Pinpoint the cell where the given text exists, returning its (X, Y) midpoint coordinate. 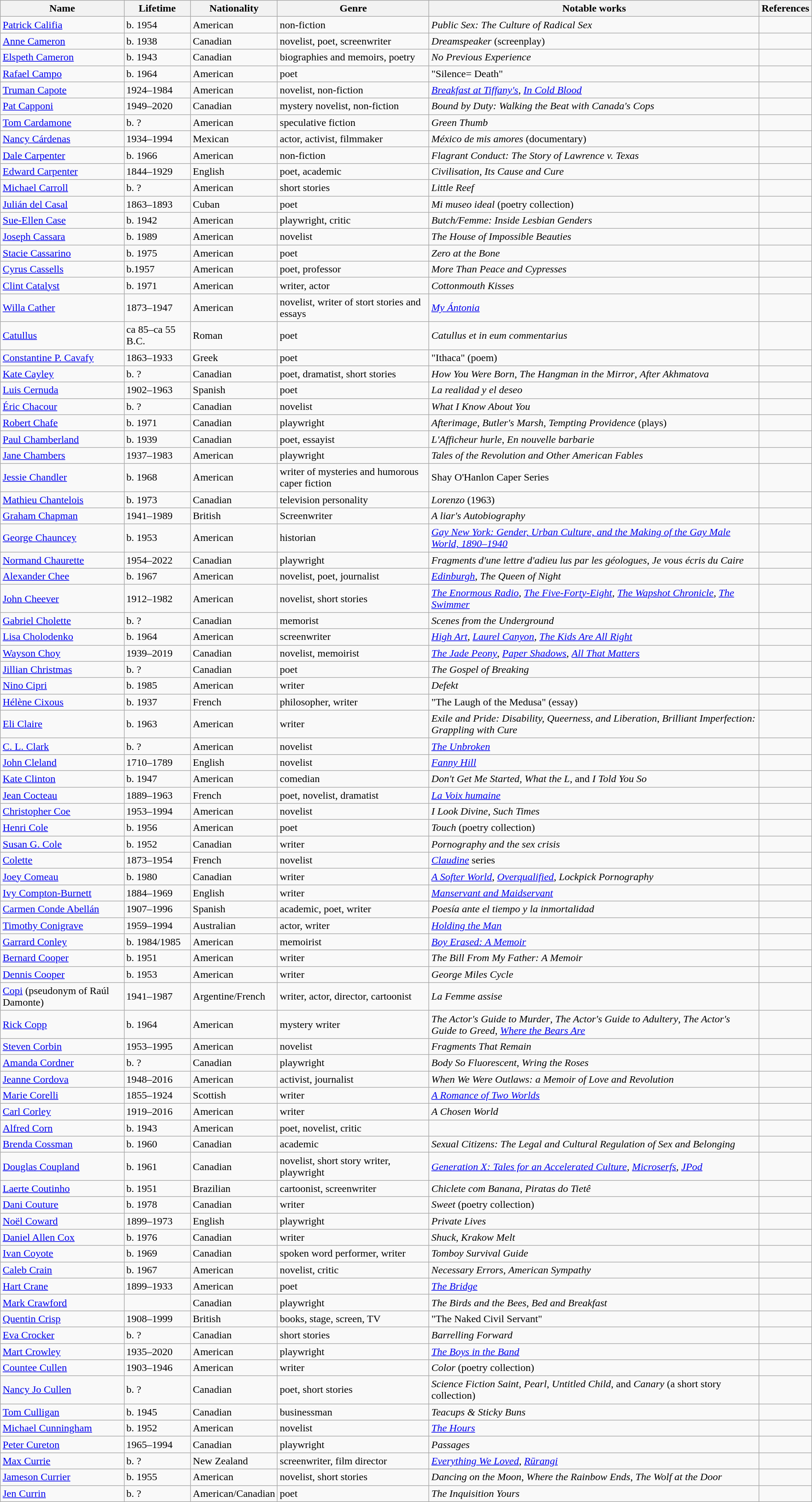
Holding the Man (594, 926)
1855–1924 (158, 1096)
Carl Corley (63, 1112)
b. 1955 (158, 1477)
playwright, critic (353, 221)
Luis Cernuda (63, 390)
1899–1973 (158, 1221)
Lifetime (158, 9)
L'Afficheur hurle, En nouvelle barbarie (594, 439)
Patrick Califia (63, 25)
Jean Cocteau (63, 795)
Laerte Coutinho (63, 1188)
b. 1973 (158, 500)
Edward Carpenter (63, 171)
The Unbroken (594, 746)
1912–1982 (158, 599)
writer, actor, director, cartoonist (353, 996)
Éric Chacour (63, 406)
Manservant and Maidservant (594, 893)
Touch (poetry collection) (594, 828)
Elspeth Cameron (63, 57)
1919–2016 (158, 1112)
1939–2019 (158, 653)
Scenes from the Underground (594, 621)
Bound by Duty: Walking the Beat with Canada's Cops (594, 106)
Claudine series (594, 860)
b. 1956 (158, 828)
"Silence= Death" (594, 74)
Nancy Cárdenas (63, 139)
1908–1999 (158, 1319)
Hart Crane (63, 1286)
1937–1983 (158, 455)
historian (353, 538)
Fanny Hill (594, 762)
poet, short stories (353, 1390)
Rafael Campo (63, 74)
Greek (234, 358)
Tales of the Revolution and Other American Fables (594, 455)
b. 1969 (158, 1254)
Eva Crocker (63, 1335)
Joey Comeau (63, 877)
television personality (353, 500)
Ivan Coyote (63, 1254)
Kate Clinton (63, 779)
Willa Cather (63, 308)
New Zealand (234, 1461)
Little Reef (594, 188)
b. 1976 (158, 1237)
Pornography and the sex crisis (594, 844)
Dennis Cooper (63, 974)
novelist, poet, screenwriter (353, 41)
How You Were Born, The Hangman in the Mirror, After Akhmatova (594, 374)
Gay New York: Gender, Urban Culture, and the Making of the Gay Male World, 1890–1940 (594, 538)
screenwriter (353, 637)
Cottonmouth Kisses (594, 286)
1953–1994 (158, 812)
b. 1980 (158, 877)
"The Laugh of the Medusa" (essay) (594, 702)
philosopher, writer (353, 702)
Butch/Femme: Inside Lesbian Genders (594, 221)
Sexual Citizens: The Legal and Cultural Regulation of Sex and Belonging (594, 1144)
Jeanne Cordova (63, 1079)
What I Know About You (594, 406)
Necessary Errors, American Sympathy (594, 1270)
writer, actor (353, 286)
b. 1989 (158, 237)
poet, academic (353, 171)
poet, essayist (353, 439)
Catullus et in eum commentarius (594, 336)
Jessie Chandler (63, 477)
Michael Carroll (63, 188)
Australian (234, 926)
Everything We Loved, Rūrangi (594, 1461)
actor, writer (353, 926)
Joseph Cassara (63, 237)
spoken word performer, writer (353, 1254)
Exile and Pride: Disability, Queerness, and Liberation, Brilliant Imperfection: Grappling with Cure (594, 724)
Roman (234, 336)
Poesía ante el tiempo y la inmortalidad (594, 909)
Tomboy Survival Guide (594, 1254)
1924–1984 (158, 90)
1953–1995 (158, 1046)
Argentine/French (234, 996)
The Gospel of Breaking (594, 669)
Civilisation, Its Cause and Cure (594, 171)
1965–1994 (158, 1445)
biographies and memoirs, poetry (353, 57)
b.1957 (158, 269)
A Romance of Two Worlds (594, 1096)
High Art, Laurel Canyon, The Kids Are All Right (594, 637)
Genre (353, 9)
Nino Cipri (63, 686)
Caleb Crain (63, 1270)
Hélène Cixous (63, 702)
activist, journalist (353, 1079)
1959–1994 (158, 926)
academic (353, 1144)
Zero at the Bone (594, 253)
My Ántonia (594, 308)
Teacups & Sticky Buns (594, 1412)
Edinburgh, The Queen of Night (594, 576)
1884–1969 (158, 893)
Dancing on the Moon, Where the Rainbow Ends, The Wolf at the Door (594, 1477)
Michael Cunningham (63, 1428)
Flagrant Conduct: The Story of Lawrence v. Texas (594, 155)
1935–2020 (158, 1351)
Shuck, Krakow Melt (594, 1237)
mystery novelist, non-fiction (353, 106)
"Ithaca" (poem) (594, 358)
The Inquisition Yours (594, 1493)
Ivy Compton-Burnett (63, 893)
Peter Cureton (63, 1445)
Private Lives (594, 1221)
A liar's Autobiography (594, 516)
John Cheever (63, 599)
Cuban (234, 204)
Jane Chambers (63, 455)
Jen Currin (63, 1493)
Afterimage, Butler's Marsh, Tempting Providence (plays) (594, 423)
memoirist (353, 942)
Daniel Allen Cox (63, 1237)
novelist, short story writer, playwright (353, 1167)
Mark Crawford (63, 1302)
George Chauncey (63, 538)
novelist, poet, journalist (353, 576)
1889–1963 (158, 795)
Lorenzo (1963) (594, 500)
cartoonist, screenwriter (353, 1188)
Don't Get Me Started, What the L, and I Told You So (594, 779)
No Previous Experience (594, 57)
b. 1938 (158, 41)
A Chosen World (594, 1112)
1902–1963 (158, 390)
b. 1960 (158, 1144)
Green Thumb (594, 122)
Timothy Conigrave (63, 926)
Passages (594, 1445)
"The Naked Civil Servant" (594, 1319)
Public Sex: The Culture of Radical Sex (594, 25)
actor, activist, filmmaker (353, 139)
La realidad y el deseo (594, 390)
More Than Peace and Cypresses (594, 269)
Catullus (63, 336)
b. 1978 (158, 1205)
Sue-Ellen Case (63, 221)
Tom Culligan (63, 1412)
Chiclete com Banana, Piratas do Tietê (594, 1188)
Quentin Crisp (63, 1319)
Notable works (594, 9)
Tom Cardamone (63, 122)
México de mis amores (documentary) (594, 139)
The Birds and the Bees, Bed and Breakfast (594, 1302)
I Look Divine, Such Times (594, 812)
Mart Crowley (63, 1351)
Colette (63, 860)
Dreamspeaker (screenplay) (594, 41)
memorist (353, 621)
Countee Cullen (63, 1368)
Sweet (poetry collection) (594, 1205)
Paul Chamberland (63, 439)
Nationality (234, 9)
The Boys in the Band (594, 1351)
b. 1942 (158, 221)
Julián del Casal (63, 204)
b. 1975 (158, 253)
Wayson Choy (63, 653)
Brazilian (234, 1188)
1954–2022 (158, 560)
books, stage, screen, TV (353, 1319)
b. 1963 (158, 724)
Marie Corelli (63, 1096)
1873–1954 (158, 860)
Graham Chapman (63, 516)
Clint Catalyst (63, 286)
La Voix humaine (594, 795)
poet, professor (353, 269)
Barrelling Forward (594, 1335)
Jillian Christmas (63, 669)
b. 1947 (158, 779)
The Hours (594, 1428)
1899–1933 (158, 1286)
George Miles Cycle (594, 974)
Fragments d'une lettre d'adieu lus par les géologues, Je vous écris du Caire (594, 560)
The Actor's Guide to Murder, The Actor's Guide to Adultery, The Actor's Guide to Greed, Where the Bears Are (594, 1024)
The Enormous Radio, The Five-Forty-Eight, The Wapshot Chronicle, The Swimmer (594, 599)
Screenwriter (353, 516)
1934–1994 (158, 139)
writer of mysteries and humorous caper fiction (353, 477)
American/Canadian (234, 1493)
Alfred Corn (63, 1128)
ca 85–ca 55 B.C. (158, 336)
Breakfast at Tiffany's, In Cold Blood (594, 90)
The Bridge (594, 1286)
novelist, critic (353, 1270)
Jameson Currier (63, 1477)
Lisa Cholodenko (63, 637)
Scottish (234, 1096)
Gabriel Cholette (63, 621)
novelist, writer of stort stories and essays (353, 308)
Alexander Chee (63, 576)
Henri Cole (63, 828)
Nancy Jo Cullen (63, 1390)
John Cleland (63, 762)
Bernard Cooper (63, 958)
1844–1929 (158, 171)
Stacie Cassarino (63, 253)
1949–2020 (158, 106)
Copi (pseudonym of Raúl Damonte) (63, 996)
Steven Corbin (63, 1046)
b. 1985 (158, 686)
Body So Fluorescent, Wring the Roses (594, 1063)
Eli Claire (63, 724)
b. 1937 (158, 702)
Name (63, 9)
b. 1939 (158, 439)
A Softer World, Overqualified, Lockpick Pornography (594, 877)
The House of Impossible Beauties (594, 237)
Pat Capponi (63, 106)
1710–1789 (158, 762)
Noël Coward (63, 1221)
Constantine P. Cavafy (63, 358)
Amanda Cordner (63, 1063)
Anne Cameron (63, 41)
Generation X: Tales for an Accelerated Culture, Microserfs, JPod (594, 1167)
b. 1961 (158, 1167)
1907–1996 (158, 909)
C. L. Clark (63, 746)
Carmen Conde Abellán (63, 909)
Mexican (234, 139)
Dani Couture (63, 1205)
poet, dramatist, short stories (353, 374)
novelist, non-fiction (353, 90)
poet, novelist, critic (353, 1128)
Kate Cayley (63, 374)
Rick Copp (63, 1024)
Brenda Cossman (63, 1144)
poet, novelist, dramatist (353, 795)
Color (poetry collection) (594, 1368)
Douglas Coupland (63, 1167)
academic, poet, writer (353, 909)
Garrard Conley (63, 942)
Shay O'Hanlon Caper Series (594, 477)
b. 1945 (158, 1412)
Boy Erased: A Memoir (594, 942)
Mathieu Chantelois (63, 500)
1903–1946 (158, 1368)
businessman (353, 1412)
Cyrus Cassells (63, 269)
Defekt (594, 686)
Science Fiction Saint, Pearl, Untitled Child, and Canary (a short story collection) (594, 1390)
1941–1987 (158, 996)
Susan G. Cole (63, 844)
speculative fiction (353, 122)
novelist, memoirist (353, 653)
1948–2016 (158, 1079)
The Bill From My Father: A Memoir (594, 958)
screenwriter, film director (353, 1461)
Max Currie (63, 1461)
The Jade Peony, Paper Shadows, All That Matters (594, 653)
b. 1954 (158, 25)
b. 1968 (158, 477)
Christopher Coe (63, 812)
Mi museo ideal (poetry collection) (594, 204)
Dale Carpenter (63, 155)
1863–1933 (158, 358)
1873–1947 (158, 308)
La Femme assise (594, 996)
References (785, 9)
comedian (353, 779)
mystery writer (353, 1024)
When We Were Outlaws: a Memoir of Love and Revolution (594, 1079)
Truman Capote (63, 90)
b. 1966 (158, 155)
Fragments That Remain (594, 1046)
b. 1984/1985 (158, 942)
1941–1989 (158, 516)
Robert Chafe (63, 423)
1863–1893 (158, 204)
Normand Chaurette (63, 560)
